Detect which cell encompasses the target text, then output its [X, Y] center coordinate. 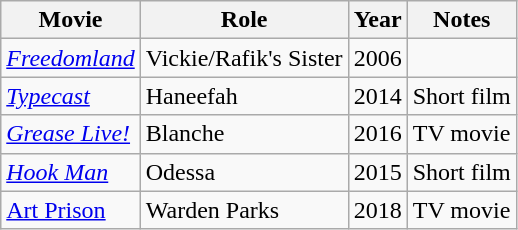
Grease Live! [70, 134]
Role [244, 20]
Movie [70, 20]
2015 [378, 172]
2016 [378, 134]
Hook Man [70, 172]
Typecast [70, 96]
Blanche [244, 134]
Art Prison [70, 210]
Haneefah [244, 96]
2006 [378, 58]
Warden Parks [244, 210]
Odessa [244, 172]
2018 [378, 210]
2014 [378, 96]
Notes [462, 20]
Year [378, 20]
Freedomland [70, 58]
Vickie/Rafik's Sister [244, 58]
